For the text-containing cell, return its midpoint in (X, Y) coordinate format. 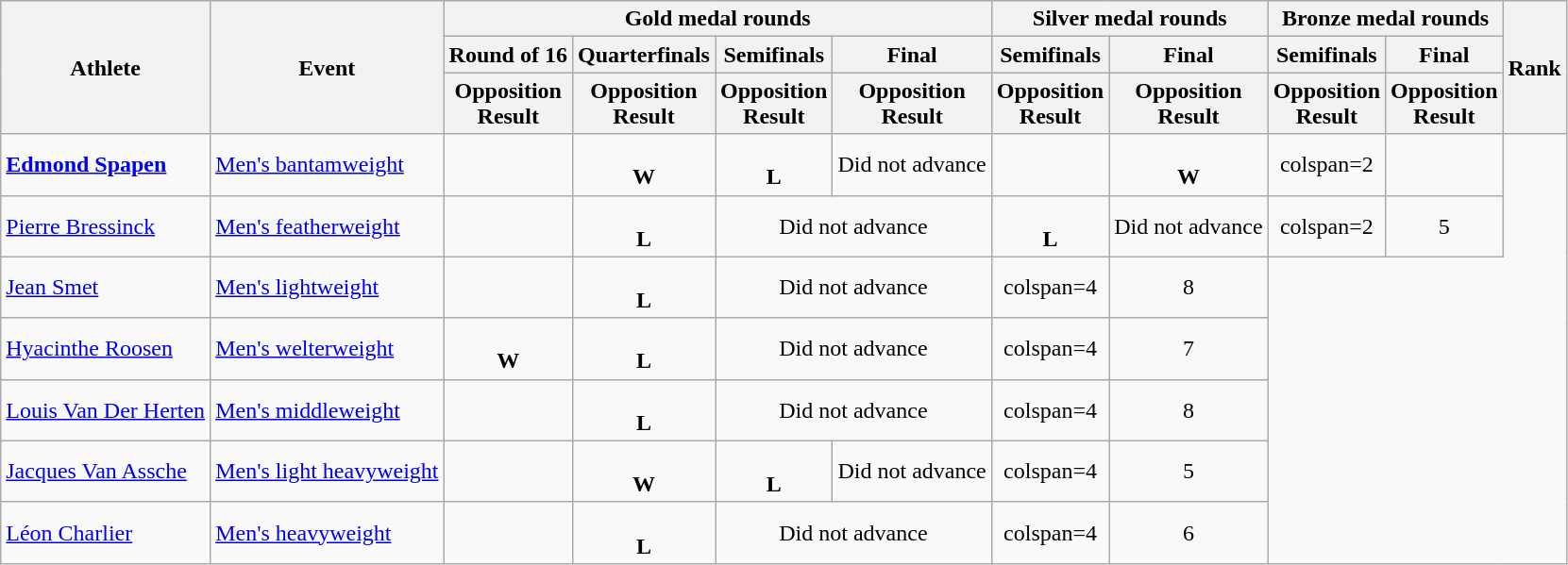
Athlete (106, 68)
Men's light heavyweight (327, 472)
Pierre Bressinck (106, 226)
Jacques Van Assche (106, 472)
Men's featherweight (327, 226)
Men's bantamweight (327, 164)
7 (1189, 349)
Event (327, 68)
Hyacinthe Roosen (106, 349)
6 (1189, 532)
Jean Smet (106, 287)
Léon Charlier (106, 532)
Men's welterweight (327, 349)
Silver medal rounds (1129, 19)
Edmond Spapen (106, 164)
Bronze medal rounds (1386, 19)
Rank (1535, 68)
Gold medal rounds (717, 19)
Louis Van Der Herten (106, 409)
Round of 16 (508, 55)
Men's middleweight (327, 409)
Men's lightweight (327, 287)
Men's heavyweight (327, 532)
Quarterfinals (644, 55)
